Return the (X, Y) coordinate for the center point of the cell that contains the specified text.  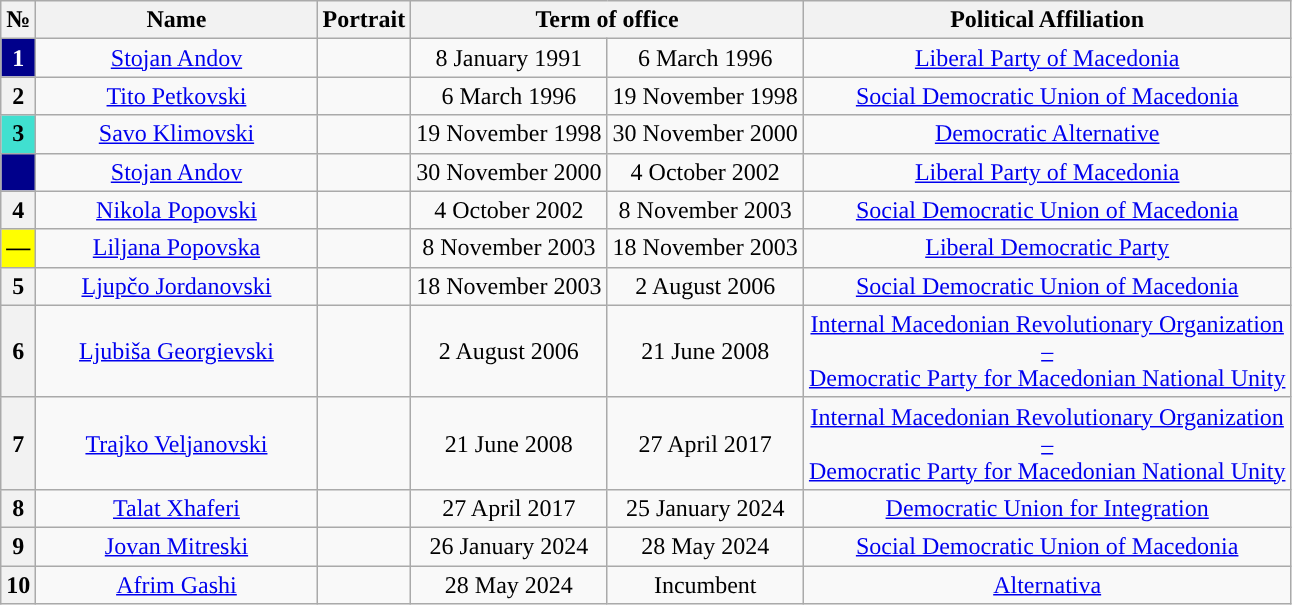
7 (18, 443)
Jovan Mitreski (176, 546)
Ljubiša Georgievski (176, 351)
Ljupčo Jordanovski (176, 286)
1 (18, 58)
3 (18, 134)
Savo Klimovski (176, 134)
Democratic Union for Integration (1047, 508)
Tito Petkovski (176, 96)
10 (18, 585)
Political Affiliation (1047, 20)
— (18, 248)
Name (176, 20)
Alternativa (1047, 585)
25 January 2024 (705, 508)
Liberal Democratic Party (1047, 248)
Afrim Gashi (176, 585)
5 (18, 286)
9 (18, 546)
4 (18, 210)
8 January 1991 (509, 58)
№ (18, 20)
Nikola Popovski (176, 210)
Liljana Popovska (176, 248)
2 (18, 96)
26 January 2024 (509, 546)
Portrait (364, 20)
8 (18, 508)
Democratic Alternative (1047, 134)
Incumbent (705, 585)
Talat Xhaferi (176, 508)
6 (18, 351)
Term of office (608, 20)
Trajko Veljanovski (176, 443)
